Return the [X, Y] coordinate for the center point of the cell that contains the specified text.  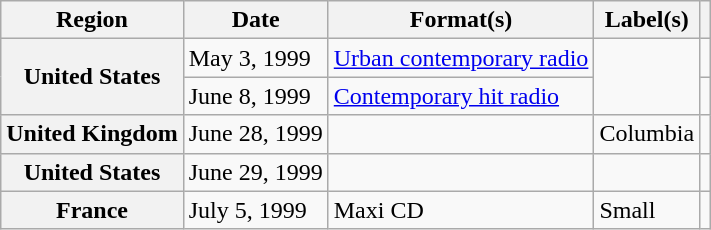
France [92, 210]
United Kingdom [92, 134]
May 3, 1999 [256, 58]
July 5, 1999 [256, 210]
Maxi CD [461, 210]
Date [256, 20]
Columbia [647, 134]
Label(s) [647, 20]
Region [92, 20]
Format(s) [461, 20]
June 29, 1999 [256, 172]
Contemporary hit radio [461, 96]
June 8, 1999 [256, 96]
Urban contemporary radio [461, 58]
Small [647, 210]
June 28, 1999 [256, 134]
